Extract the [X, Y] coordinate from the center of the cell holding the provided text.  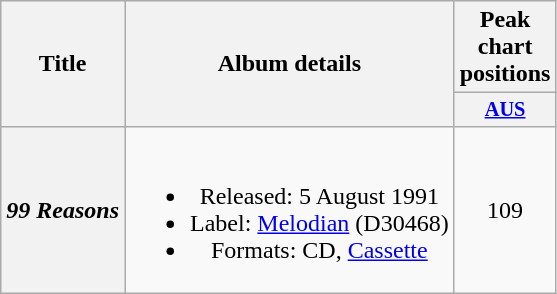
99 Reasons [63, 210]
Released: 5 August 1991Label: Melodian (D30468)Formats: CD, Cassette [289, 210]
Album details [289, 64]
AUS [505, 110]
Title [63, 64]
109 [505, 210]
Peak chart positions [505, 47]
